Return the [X, Y] coordinate for the center point of the cell that contains the specified text.  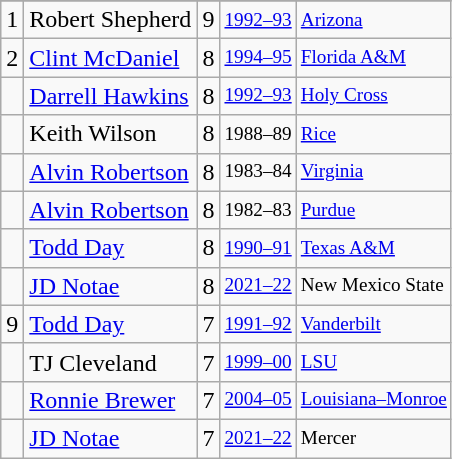
Virginia [374, 172]
2 [12, 58]
Purdue [374, 210]
Louisiana–Monroe [374, 400]
1988–89 [258, 134]
Florida A&M [374, 58]
Arizona [374, 20]
Vanderbilt [374, 324]
Clint McDaniel [110, 58]
New Mexico State [374, 286]
1990–91 [258, 248]
Ronnie Brewer [110, 400]
1999–00 [258, 362]
Holy Cross [374, 96]
1991–92 [258, 324]
TJ Cleveland [110, 362]
1 [12, 20]
LSU [374, 362]
2004–05 [258, 400]
Rice [374, 134]
Mercer [374, 438]
Texas A&M [374, 248]
Darrell Hawkins [110, 96]
Robert Shepherd [110, 20]
1994–95 [258, 58]
Keith Wilson [110, 134]
1982–83 [258, 210]
1983–84 [258, 172]
